Detect which cell encompasses the target text, then output its [x, y] center coordinate. 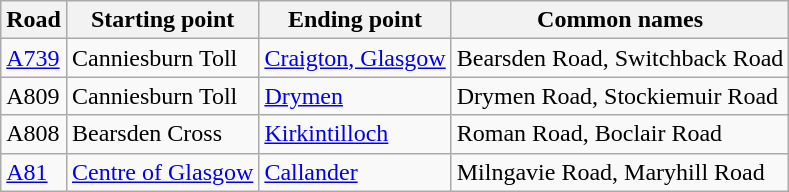
Callander [355, 172]
A81 [34, 172]
Bearsden Road, Switchback Road [620, 58]
Milngavie Road, Maryhill Road [620, 172]
A739 [34, 58]
Starting point [162, 20]
Craigton, Glasgow [355, 58]
Drymen [355, 96]
Ending point [355, 20]
Roman Road, Boclair Road [620, 134]
A808 [34, 134]
Common names [620, 20]
A809 [34, 96]
Kirkintilloch [355, 134]
Bearsden Cross [162, 134]
Road [34, 20]
Drymen Road, Stockiemuir Road [620, 96]
Centre of Glasgow [162, 172]
